Return the (X, Y) coordinate for the center point of the cell that contains the specified text.  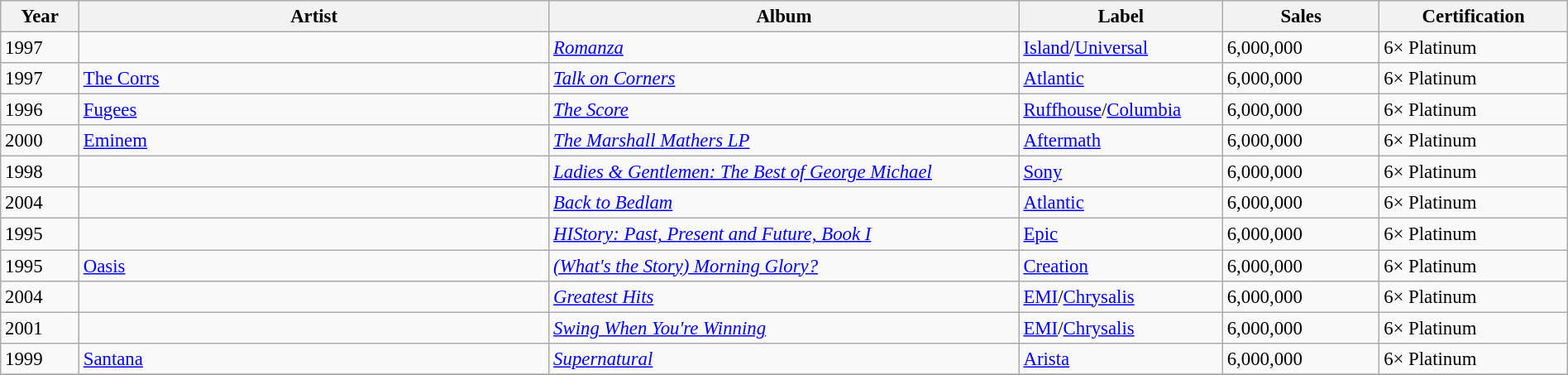
Eminem (313, 141)
Certification (1474, 17)
Sony (1121, 172)
Aftermath (1121, 141)
Artist (313, 17)
Creation (1121, 266)
The Corrs (313, 79)
Ruffhouse/Columbia (1121, 110)
Epic (1121, 234)
Oasis (313, 266)
The Marshall Mathers LP (784, 141)
Fugees (313, 110)
Back to Bedlam (784, 203)
2000 (40, 141)
Supernatural (784, 358)
Greatest Hits (784, 296)
1998 (40, 172)
Romanza (784, 48)
Talk on Corners (784, 79)
Arista (1121, 358)
Album (784, 17)
Santana (313, 358)
(What's the Story) Morning Glory? (784, 266)
HIStory: Past, Present and Future, Book I (784, 234)
Ladies & Gentlemen: The Best of George Michael (784, 172)
1999 (40, 358)
Sales (1300, 17)
Label (1121, 17)
Swing When You're Winning (784, 328)
The Score (784, 110)
1996 (40, 110)
Island/Universal (1121, 48)
2001 (40, 328)
Year (40, 17)
